Detect which cell encompasses the target text, then output its (X, Y) center coordinate. 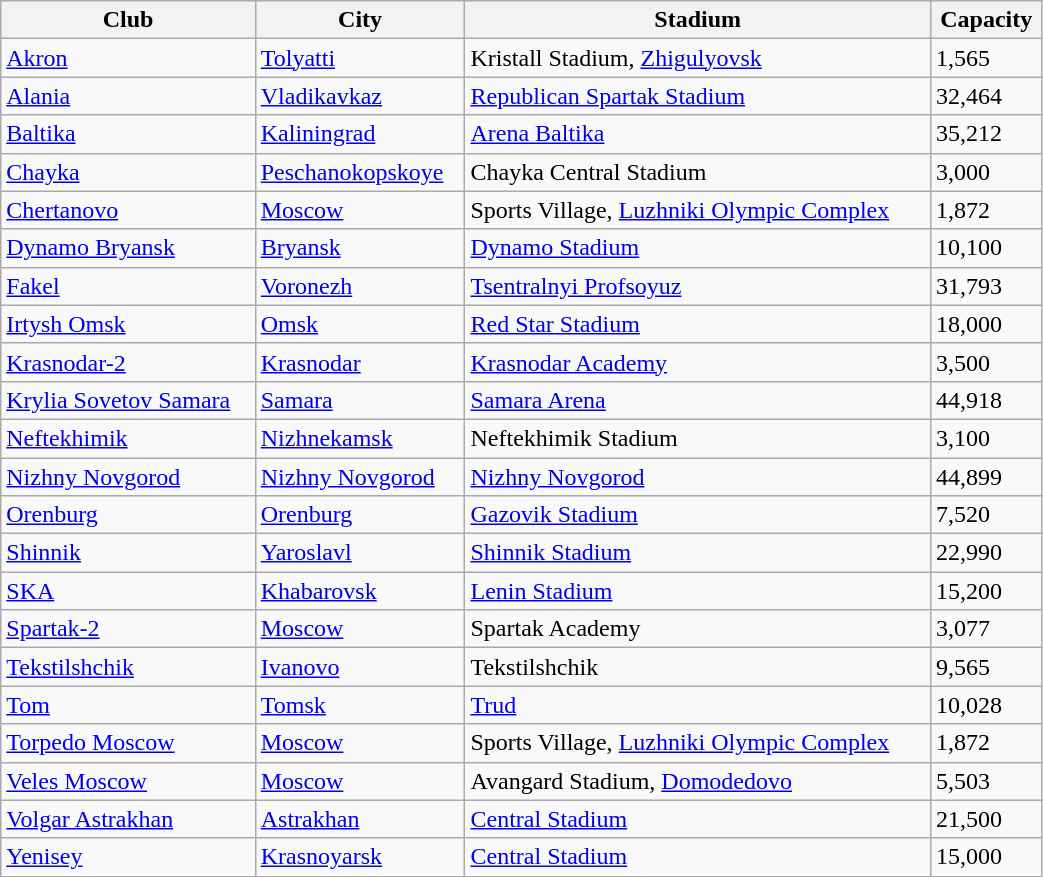
Kaliningrad (360, 134)
Neftekhimik (128, 438)
Tom (128, 705)
Bryansk (360, 248)
31,793 (986, 286)
Krasnodar Academy (698, 362)
Veles Moscow (128, 781)
Spartak Academy (698, 629)
Yenisey (128, 857)
SKA (128, 591)
Fakel (128, 286)
Club (128, 20)
Gazovik Stadium (698, 515)
Nizhnekamsk (360, 438)
Voronezh (360, 286)
Baltika (128, 134)
21,500 (986, 819)
10,028 (986, 705)
32,464 (986, 96)
1,565 (986, 58)
9,565 (986, 667)
Krasnodar (360, 362)
Alania (128, 96)
Capacity (986, 20)
22,990 (986, 553)
Irtysh Omsk (128, 324)
Torpedo Moscow (128, 743)
Lenin Stadium (698, 591)
Arena Baltika (698, 134)
Krasnoyarsk (360, 857)
Khabarovsk (360, 591)
Chertanovo (128, 210)
10,100 (986, 248)
Shinnik (128, 553)
Tolyatti (360, 58)
Shinnik Stadium (698, 553)
5,503 (986, 781)
Yaroslavl (360, 553)
Akron (128, 58)
Krasnodar-2 (128, 362)
Stadium (698, 20)
3,100 (986, 438)
Samara Arena (698, 400)
Kristall Stadium, Zhigulyovsk (698, 58)
44,899 (986, 477)
3,077 (986, 629)
Ivanovo (360, 667)
Dynamo Bryansk (128, 248)
Samara (360, 400)
Trud (698, 705)
Avangard Stadium, Domodedovo (698, 781)
44,918 (986, 400)
City (360, 20)
7,520 (986, 515)
15,000 (986, 857)
3,500 (986, 362)
35,212 (986, 134)
Dynamo Stadium (698, 248)
Chayka Central Stadium (698, 172)
Tomsk (360, 705)
Peschanokopskoye (360, 172)
Republican Spartak Stadium (698, 96)
3,000 (986, 172)
15,200 (986, 591)
Chayka (128, 172)
Tsentralnyi Profsoyuz (698, 286)
Omsk (360, 324)
Neftekhimik Stadium (698, 438)
18,000 (986, 324)
Astrakhan (360, 819)
Spartak-2 (128, 629)
Volgar Astrakhan (128, 819)
Krylia Sovetov Samara (128, 400)
Vladikavkaz (360, 96)
Red Star Stadium (698, 324)
